From the cell containing the given text, extract its center point as [x, y] coordinate. 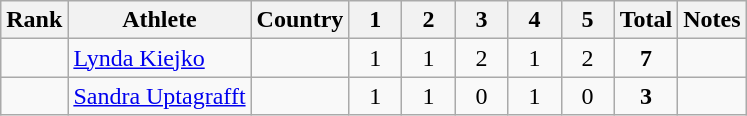
Rank [34, 20]
Country [300, 20]
Total [646, 20]
5 [588, 20]
Lynda Kiejko [160, 58]
4 [534, 20]
Athlete [160, 20]
Notes [712, 20]
7 [646, 58]
Sandra Uptagrafft [160, 96]
